For the text-containing cell, return its midpoint in (x, y) coordinate format. 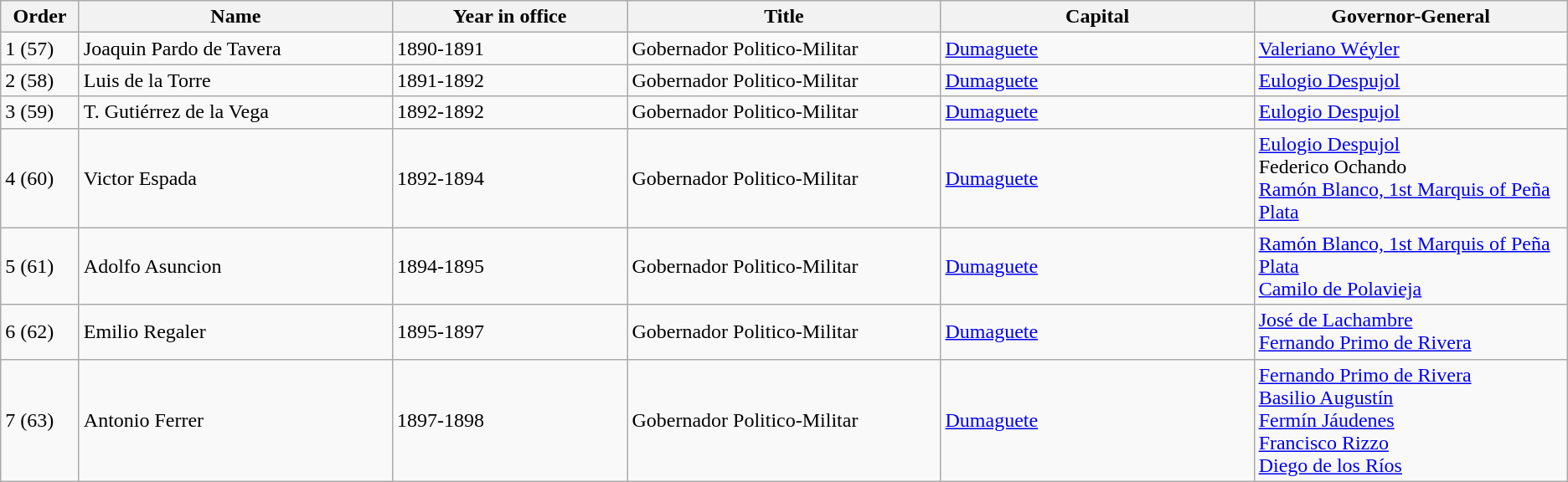
Order (40, 17)
1891-1892 (509, 80)
1897-1898 (509, 420)
José de LachambreFernando Primo de Rivera (1411, 331)
7 (63) (40, 420)
1895-1897 (509, 331)
2 (58) (40, 80)
1892-1894 (509, 177)
Governor-General (1411, 17)
3 (59) (40, 112)
Joaquin Pardo de Tavera (235, 49)
Luis de la Torre (235, 80)
1892-1892 (509, 112)
Year in office (509, 17)
T. Gutiérrez de la Vega (235, 112)
Capital (1097, 17)
Eulogio DespujolFederico OchandoRamón Blanco, 1st Marquis of Peña Plata (1411, 177)
Ramón Blanco, 1st Marquis of Peña PlataCamilo de Polavieja (1411, 266)
Victor Espada (235, 177)
Emilio Regaler (235, 331)
4 (60) (40, 177)
1 (57) (40, 49)
Title (784, 17)
1894-1895 (509, 266)
Antonio Ferrer (235, 420)
1890-1891 (509, 49)
Fernando Primo de RiveraBasilio AugustínFermín JáudenesFrancisco RizzoDiego de los Ríos (1411, 420)
Name (235, 17)
Valeriano Wéyler (1411, 49)
Adolfo Asuncion (235, 266)
5 (61) (40, 266)
6 (62) (40, 331)
